Identify which cell holds the provided text, then report its (X, Y) central coordinate. 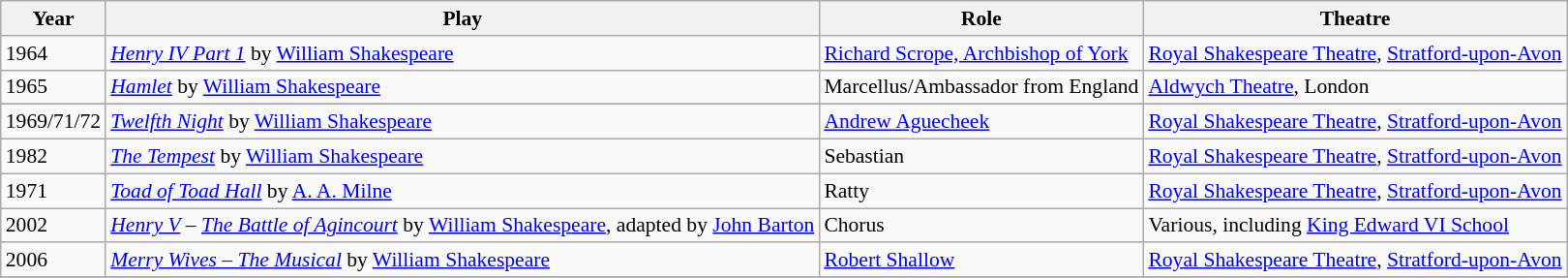
Play (463, 18)
1965 (53, 87)
Toad of Toad Hall by A. A. Milne (463, 191)
1969/71/72 (53, 122)
Sebastian (981, 157)
Robert Shallow (981, 261)
Theatre (1355, 18)
Andrew Aguecheek (981, 122)
Richard Scrope, Archbishop of York (981, 53)
2002 (53, 226)
1971 (53, 191)
Year (53, 18)
Henry V – The Battle of Agincourt by William Shakespeare, adapted by John Barton (463, 226)
Merry Wives – The Musical by William Shakespeare (463, 261)
Hamlet by William Shakespeare (463, 87)
2006 (53, 261)
1964 (53, 53)
Henry IV Part 1 by William Shakespeare (463, 53)
Role (981, 18)
1982 (53, 157)
Chorus (981, 226)
Twelfth Night by William Shakespeare (463, 122)
Ratty (981, 191)
Various, including King Edward VI School (1355, 226)
Aldwych Theatre, London (1355, 87)
Marcellus/Ambassador from England (981, 87)
The Tempest by William Shakespeare (463, 157)
